Extract the (X, Y) coordinate from the center of the cell holding the provided text.  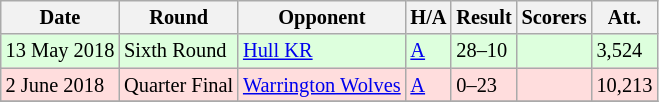
2 June 2018 (60, 85)
H/A (429, 17)
Warrington Wolves (322, 85)
Date (60, 17)
13 May 2018 (60, 51)
Quarter Final (178, 85)
Scorers (554, 17)
Att. (625, 17)
Sixth Round (178, 51)
Round (178, 17)
Hull KR (322, 51)
10,213 (625, 85)
3,524 (625, 51)
0–23 (484, 85)
Opponent (322, 17)
Result (484, 17)
28–10 (484, 51)
